Extract the [x, y] coordinate from the center of the cell holding the provided text.  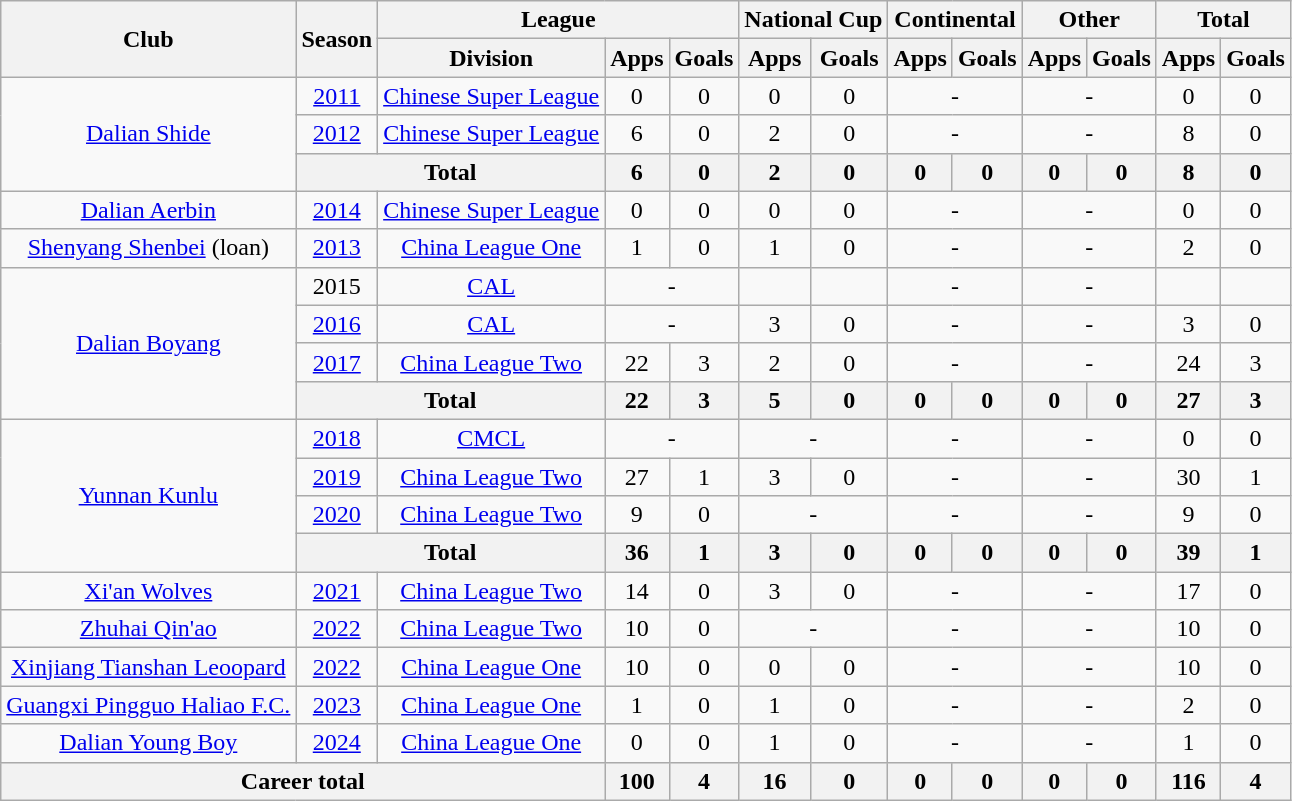
Career total [303, 781]
2012 [337, 134]
116 [1188, 781]
Xi'an Wolves [148, 591]
2020 [337, 515]
Yunnan Kunlu [148, 495]
5 [775, 400]
Division [492, 58]
2019 [337, 477]
39 [1188, 553]
Dalian Boyang [148, 343]
36 [637, 553]
Club [148, 39]
Other [1089, 20]
Zhuhai Qin'ao [148, 629]
2011 [337, 96]
100 [637, 781]
2015 [337, 286]
Shenyang Shenbei (loan) [148, 248]
CMCL [492, 438]
24 [1188, 362]
2018 [337, 438]
17 [1188, 591]
Season [337, 39]
Dalian Shide [148, 134]
Guangxi Pingguo Haliao F.C. [148, 705]
Dalian Aerbin [148, 210]
2014 [337, 210]
National Cup [814, 20]
Xinjiang Tianshan Leoopard [148, 667]
Dalian Young Boy [148, 743]
2017 [337, 362]
16 [775, 781]
League [558, 20]
2024 [337, 743]
2021 [337, 591]
30 [1188, 477]
14 [637, 591]
2016 [337, 324]
2013 [337, 248]
Continental [955, 20]
2023 [337, 705]
